Determine the [X, Y] coordinate at the center of the cell enclosing the given text.  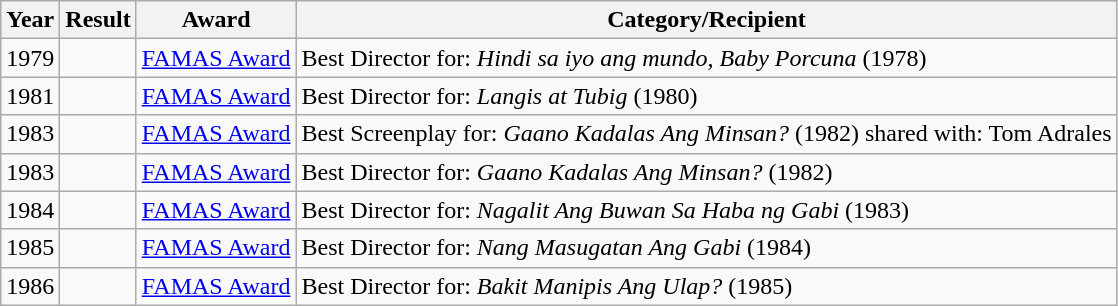
Result [98, 20]
1986 [30, 286]
Best Director for: Hindi sa iyo ang mundo, Baby Porcuna (1978) [706, 58]
Best Director for: Bakit Manipis Ang Ulap? (1985) [706, 286]
1979 [30, 58]
Best Screenplay for: Gaano Kadalas Ang Minsan? (1982) shared with: Tom Adrales [706, 134]
Year [30, 20]
Best Director for: Nagalit Ang Buwan Sa Haba ng Gabi (1983) [706, 210]
Best Director for: Nang Masugatan Ang Gabi (1984) [706, 248]
1985 [30, 248]
Award [216, 20]
Best Director for: Gaano Kadalas Ang Minsan? (1982) [706, 172]
1981 [30, 96]
Best Director for: Langis at Tubig (1980) [706, 96]
1984 [30, 210]
Category/Recipient [706, 20]
